Identify which cell holds the provided text, then report its [x, y] central coordinate. 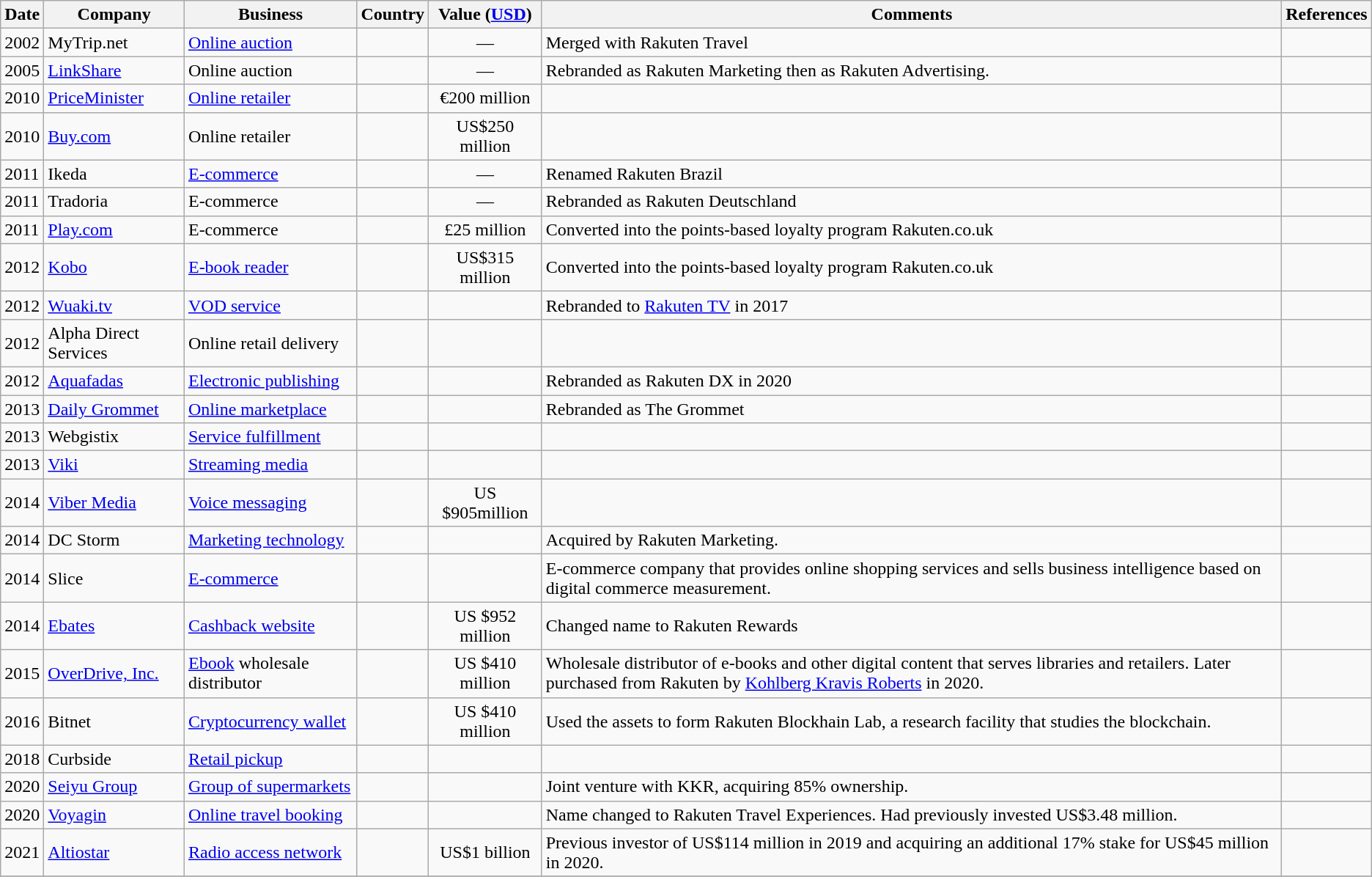
Changed name to Rakuten Rewards [912, 626]
Streaming media [270, 465]
2002 [22, 43]
Name changed to Rakuten Travel Experiences. Had previously invested US$3.48 million. [912, 815]
Rebranded as The Grommet [912, 408]
Ebook wholesale distributor [270, 673]
Online marketplace [270, 408]
US $905million [485, 503]
US$315 million [485, 267]
Voice messaging [270, 503]
£25 million [485, 230]
Online travel booking [270, 815]
Voyagin [114, 815]
Retail pickup [270, 759]
Online retail delivery [270, 343]
US $952 million [485, 626]
Seiyu Group [114, 787]
Used the assets to form Rakuten Blockhain Lab, a research facility that studies the blockchain. [912, 722]
Cryptocurrency wallet [270, 722]
Rebranded as Rakuten Marketing then as Rakuten Advertising. [912, 70]
Renamed Rakuten Brazil [912, 174]
References [1327, 15]
Rebranded as Rakuten DX in 2020 [912, 381]
Ikeda [114, 174]
Previous investor of US$114 million in 2019 and acquiring an additional 17% stake for US$45 million in 2020. [912, 852]
Viber Media [114, 503]
Joint venture with KKR, acquiring 85% ownership. [912, 787]
Altiostar [114, 852]
Bitnet [114, 722]
Date [22, 15]
Cashback website [270, 626]
2021 [22, 852]
Slice [114, 578]
MyTrip.net [114, 43]
Aquafadas [114, 381]
Electronic publishing [270, 381]
Ebates [114, 626]
Radio access network [270, 852]
Marketing technology [270, 540]
2018 [22, 759]
Country [393, 15]
Group of supermarkets [270, 787]
Curbside [114, 759]
Business [270, 15]
Viki [114, 465]
Tradoria [114, 202]
E-book reader [270, 267]
VOD service [270, 305]
US$1 billion [485, 852]
Company [114, 15]
Rebranded as Rakuten Deutschland [912, 202]
Wuaki.tv [114, 305]
Daily Grommet [114, 408]
€200 million [485, 98]
Acquired by Rakuten Marketing. [912, 540]
Service fulfillment [270, 437]
Value (USD) [485, 15]
2005 [22, 70]
Merged with Rakuten Travel [912, 43]
Webgistix [114, 437]
LinkShare [114, 70]
2015 [22, 673]
US$250 million [485, 136]
DC Storm [114, 540]
Alpha Direct Services [114, 343]
Rebranded to Rakuten TV in 2017 [912, 305]
PriceMinister [114, 98]
Play.com [114, 230]
Buy.com [114, 136]
E-commerce company that provides online shopping services and sells business intelligence based on digital commerce measurement. [912, 578]
2016 [22, 722]
Comments [912, 15]
OverDrive, Inc. [114, 673]
Kobo [114, 267]
